Provide the [x, y] coordinate of the cell's center where the given text is located.  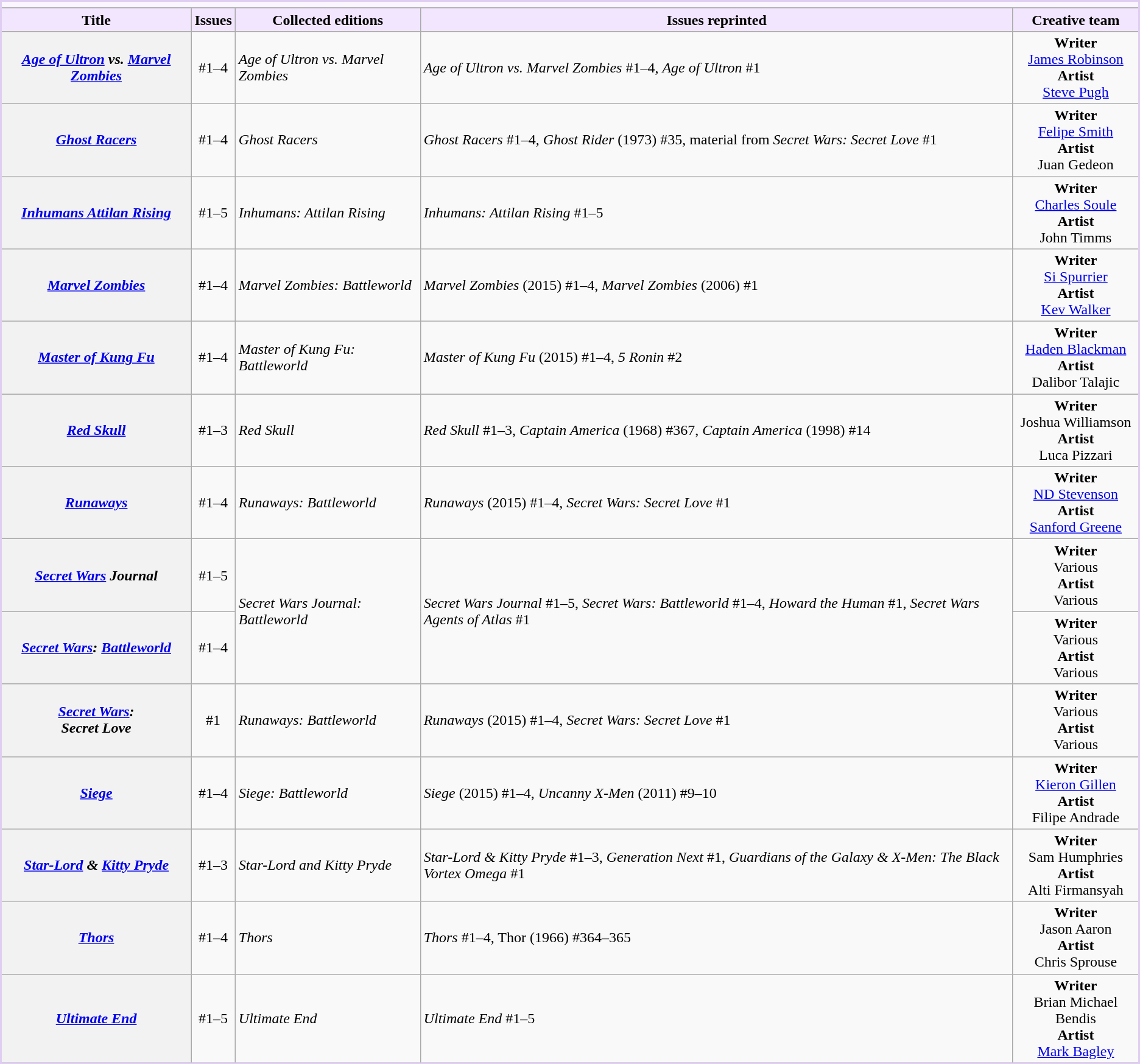
Siege: Battleworld [328, 793]
Master of Kung Fu: Battleworld [328, 358]
Star-Lord & Kitty Pryde [96, 865]
Secret Wars Journal [96, 575]
Secret Wars Journal: Battleworld [328, 611]
WriterBrian Michael BendisArtistMark Bagley [1075, 1018]
Title [96, 19]
Issues reprinted [716, 19]
Marvel Zombies (2015) #1–4, Marvel Zombies (2006) #1 [716, 285]
#1 [213, 720]
WriterSam HumphriesArtistAlti Firmansyah [1075, 865]
WriterJames RobinsonArtistSteve Pugh [1075, 67]
Thors #1–4, Thor (1966) #364–365 [716, 938]
WriterHaden BlackmanArtistDalibor Talajic [1075, 358]
Secret Wars: Battleworld [96, 648]
Inhumans Attilan Rising [96, 213]
Secret Wars:Secret Love [96, 720]
Ghost Racers #1–4, Ghost Rider (1973) #35, material from Secret Wars: Secret Love #1 [716, 140]
WriterSi SpurrierArtistKev Walker [1075, 285]
Marvel Zombies: Battleworld [328, 285]
Siege (2015) #1–4, Uncanny X-Men (2011) #9–10 [716, 793]
WriterJason AaronArtistChris Sprouse [1075, 938]
Inhumans: Attilan Rising #1–5 [716, 213]
Ultimate End #1–5 [716, 1018]
WriterFelipe SmithArtistJuan Gedeon [1075, 140]
Runaways [96, 503]
Siege [96, 793]
Star-Lord & Kitty Pryde #1–3, Generation Next #1, Guardians of the Galaxy & X-Men: The Black Vortex Omega #1 [716, 865]
WriterCharles SouleArtistJohn Timms [1075, 213]
Marvel Zombies [96, 285]
Age of Ultron vs. Marvel Zombies #1–4, Age of Ultron #1 [716, 67]
Issues [213, 19]
Red Skull #1–3, Captain America (1968) #367, Captain America (1998) #14 [716, 430]
Inhumans: Attilan Rising [328, 213]
Collected editions [328, 19]
Secret Wars Journal #1–5, Secret Wars: Battleworld #1–4, Howard the Human #1, Secret Wars Agents of Atlas #1 [716, 611]
Master of Kung Fu (2015) #1–4, 5 Ronin #2 [716, 358]
WriterKieron GillenArtistFilipe Andrade [1075, 793]
WriterND StevensonArtistSanford Greene [1075, 503]
Master of Kung Fu [96, 358]
Star-Lord and Kitty Pryde [328, 865]
Creative team [1075, 19]
WriterJoshua WilliamsonArtistLuca Pizzari [1075, 430]
